Scan for the cell matching the given text and deliver its [x, y] coordinate at center. 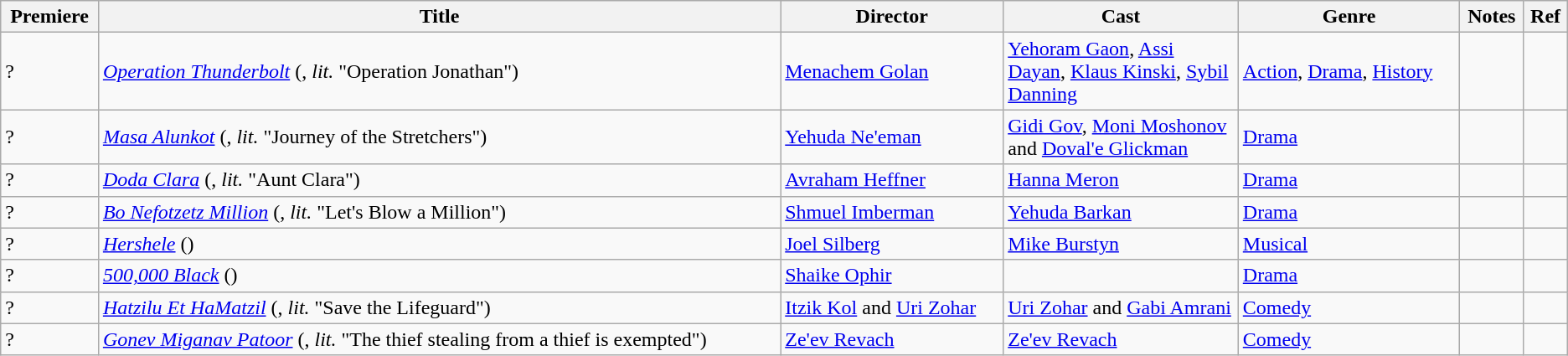
Hershele () [439, 244]
Premiere [50, 17]
Hatzilu Et HaMatzil (, lit. "Save the Lifeguard") [439, 307]
Mike Burstyn [1121, 244]
Uri Zohar and Gabi Amrani [1121, 307]
Ref [1545, 17]
Genre [1349, 17]
Itzik Kol and Uri Zohar [892, 307]
Gonev Miganav Patoor (, lit. "The thief stealing from a thief is exempted") [439, 339]
Yehoram Gaon, Assi Dayan, Klaus Kinski, Sybil Danning [1121, 71]
Avraham Heffner [892, 180]
500,000 Black () [439, 276]
Shmuel Imberman [892, 212]
Menachem Golan [892, 71]
Bo Nefotzetz Million (, lit. "Let's Blow a Million") [439, 212]
Director [892, 17]
Masa Alunkot (, lit. "Journey of the Stretchers") [439, 137]
Shaike Ophir [892, 276]
Cast [1121, 17]
Musical [1349, 244]
Operation Thunderbolt (, lit. "Operation Jonathan") [439, 71]
Hanna Meron [1121, 180]
Gidi Gov, Moni Moshonov and Doval'e Glickman [1121, 137]
Doda Clara (, lit. "Aunt Clara") [439, 180]
Yehuda Ne'eman [892, 137]
Yehuda Barkan [1121, 212]
Title [439, 17]
Action, Drama, History [1349, 71]
Joel Silberg [892, 244]
Notes [1492, 17]
